Identify which cell holds the provided text, then report its [x, y] central coordinate. 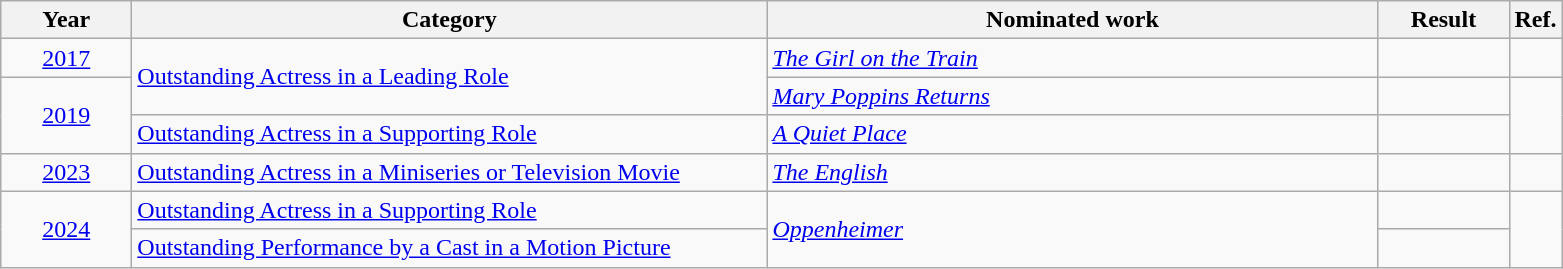
Result [1444, 20]
The Girl on the Train [1072, 58]
Outstanding Actress in a Miniseries or Television Movie [450, 172]
2024 [66, 229]
Ref. [1536, 20]
Category [450, 20]
Oppenheimer [1072, 229]
Nominated work [1072, 20]
2023 [66, 172]
Mary Poppins Returns [1072, 96]
Outstanding Performance by a Cast in a Motion Picture [450, 248]
A Quiet Place [1072, 134]
2019 [66, 115]
The English [1072, 172]
Year [66, 20]
2017 [66, 58]
Outstanding Actress in a Leading Role [450, 77]
